Determine the (X, Y) coordinate at the center of the cell enclosing the given text.  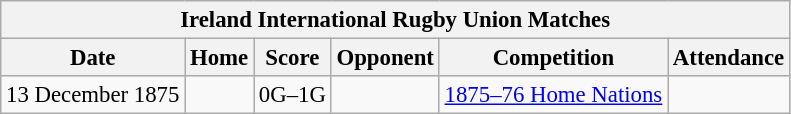
0G–1G (293, 95)
Attendance (729, 58)
Date (93, 58)
Score (293, 58)
Opponent (385, 58)
Ireland International Rugby Union Matches (396, 20)
Home (220, 58)
1875–76 Home Nations (553, 95)
Competition (553, 58)
13 December 1875 (93, 95)
